Return the [X, Y] coordinate for the center point of the cell that contains the specified text.  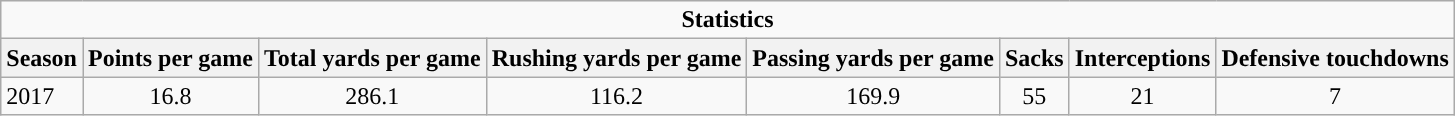
2017 [42, 96]
Total yards per game [372, 58]
Statistics [728, 20]
Passing yards per game [874, 58]
Interceptions [1142, 58]
21 [1142, 96]
Sacks [1034, 58]
Rushing yards per game [616, 58]
Season [42, 58]
169.9 [874, 96]
116.2 [616, 96]
Defensive touchdowns [1335, 58]
Points per game [170, 58]
55 [1034, 96]
286.1 [372, 96]
16.8 [170, 96]
7 [1335, 96]
